For the text-containing cell, return its midpoint in (x, y) coordinate format. 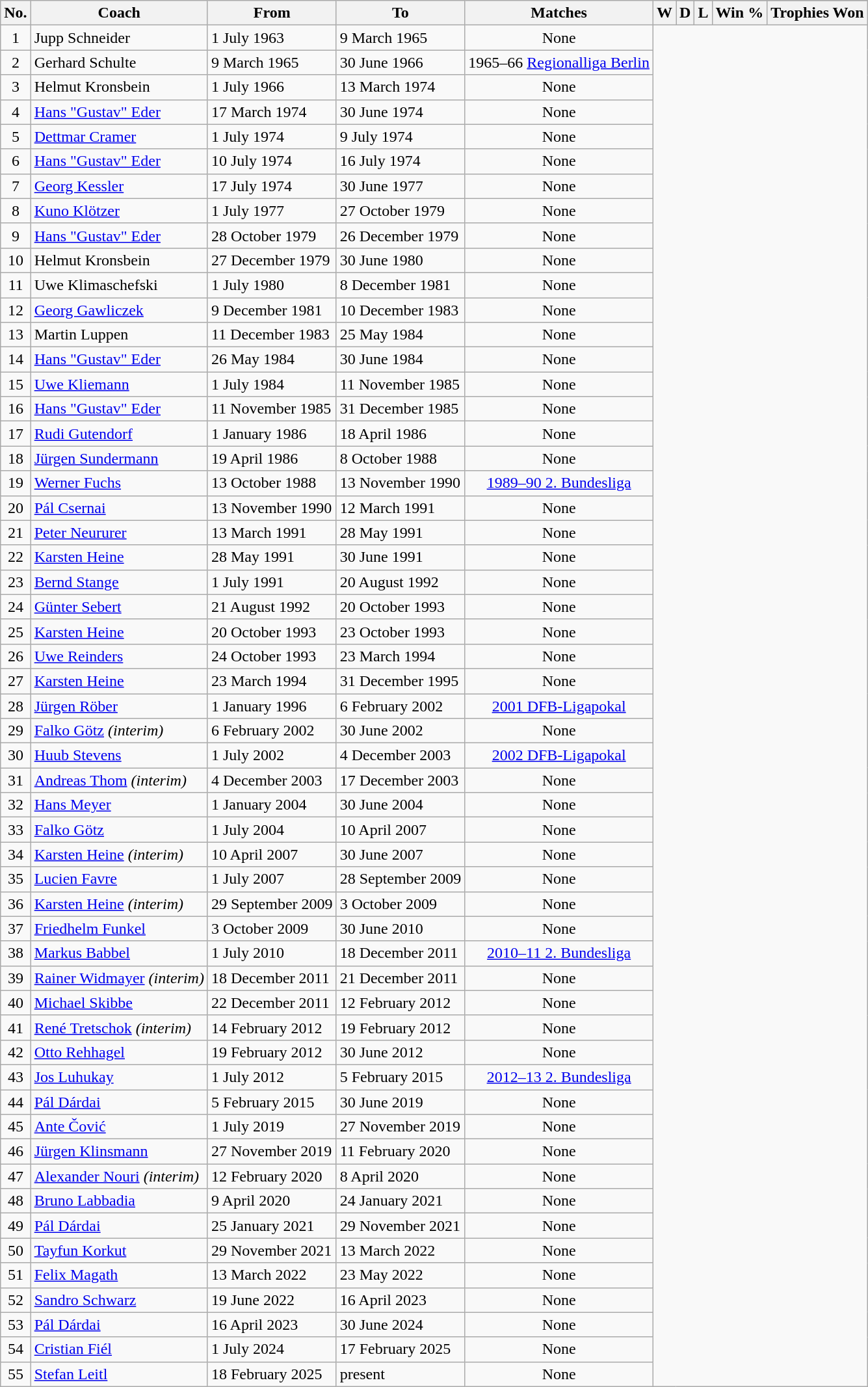
24 (16, 607)
27 October 1979 (401, 211)
Bernd Stange (119, 582)
Uwe Reinders (119, 656)
10 July 1974 (272, 161)
31 December 1995 (401, 681)
Trophies Won (817, 13)
Peter Neururer (119, 533)
Dettmar Cramer (119, 137)
19 April 1986 (272, 458)
10 (16, 260)
40 (16, 1003)
30 June 2002 (401, 731)
Werner Fuchs (119, 483)
To (401, 13)
12 February 2012 (401, 1003)
30 June 2012 (401, 1052)
Günter Sebert (119, 607)
17 December 2003 (401, 780)
1 July 2004 (272, 830)
37 (16, 929)
17 March 1974 (272, 112)
49 (16, 1226)
43 (16, 1077)
42 (16, 1052)
Tayfun Korkut (119, 1250)
8 December 1981 (401, 285)
17 July 1974 (272, 186)
34 (16, 854)
Uwe Klimaschefski (119, 285)
Jürgen Röber (119, 706)
32 (16, 805)
30 (16, 756)
Lucien Favre (119, 879)
2002 DFB-Ligapokal (559, 756)
Gerhard Schulte (119, 62)
21 (16, 533)
1 January 1986 (272, 434)
Michael Skibbe (119, 1003)
13 March 1991 (272, 533)
Jupp Schneider (119, 38)
18 April 1986 (401, 434)
16 July 1974 (401, 161)
4 (16, 112)
1 (16, 38)
22 (16, 557)
9 July 1974 (401, 137)
Coach (119, 13)
1 July 1977 (272, 211)
30 June 1991 (401, 557)
52 (16, 1300)
René Tretschok (interim) (119, 1027)
15 (16, 384)
9 December 1981 (272, 310)
33 (16, 830)
13 October 1988 (272, 483)
3 (16, 87)
21 December 2011 (401, 978)
25 May 1984 (401, 335)
Felix Magath (119, 1275)
present (401, 1374)
9 April 2020 (272, 1201)
30 June 2024 (401, 1325)
Rainer Widmayer (interim) (119, 978)
Falko Götz (interim) (119, 731)
46 (16, 1152)
1 July 2012 (272, 1077)
Pál Csernai (119, 508)
1 July 2010 (272, 953)
27 (16, 681)
12 (16, 310)
Kuno Klötzer (119, 211)
17 (16, 434)
47 (16, 1176)
30 June 2010 (401, 929)
55 (16, 1374)
36 (16, 904)
18 February 2025 (272, 1374)
2012–13 2. Bundesliga (559, 1077)
Markus Babbel (119, 953)
38 (16, 953)
21 August 1992 (272, 607)
53 (16, 1325)
2 (16, 62)
Hans Meyer (119, 805)
23 October 1993 (401, 631)
Uwe Kliemann (119, 384)
31 December 1985 (401, 409)
Jürgen Klinsmann (119, 1152)
1 July 1984 (272, 384)
1 July 2007 (272, 879)
11 (16, 285)
28 September 2009 (401, 879)
1 January 1996 (272, 706)
13 (16, 335)
Win % (740, 13)
30 June 1980 (401, 260)
Otto Rehhagel (119, 1052)
30 June 1966 (401, 62)
Falko Götz (119, 830)
29 September 2009 (272, 904)
27 December 1979 (272, 260)
Andreas Thom (interim) (119, 780)
29 (16, 731)
1 July 2002 (272, 756)
Huub Stevens (119, 756)
30 June 1977 (401, 186)
19 (16, 483)
13 March 1974 (401, 87)
2001 DFB-Ligapokal (559, 706)
1 July 2019 (272, 1127)
48 (16, 1201)
8 (16, 211)
24 January 2021 (401, 1201)
28 (16, 706)
35 (16, 879)
30 June 2004 (401, 805)
20 (16, 508)
17 February 2025 (401, 1349)
Matches (559, 13)
8 October 1988 (401, 458)
31 (16, 780)
25 January 2021 (272, 1226)
22 December 2011 (272, 1003)
11 February 2020 (401, 1152)
12 March 1991 (401, 508)
19 June 2022 (272, 1300)
Sandro Schwarz (119, 1300)
28 October 1979 (272, 235)
26 (16, 656)
1 July 2024 (272, 1349)
51 (16, 1275)
1 July 1980 (272, 285)
5 (16, 137)
30 June 2007 (401, 854)
9 (16, 235)
23 (16, 582)
From (272, 13)
1 July 1974 (272, 137)
1 July 1966 (272, 87)
Jos Luhukay (119, 1077)
25 (16, 631)
1 January 2004 (272, 805)
45 (16, 1127)
26 May 1984 (272, 360)
Georg Kessler (119, 186)
6 (16, 161)
10 December 1983 (401, 310)
8 April 2020 (401, 1176)
11 December 1983 (272, 335)
1 July 1963 (272, 38)
1989–90 2. Bundesliga (559, 483)
Alexander Nouri (interim) (119, 1176)
30 June 1984 (401, 360)
W (664, 13)
Cristian Fiél (119, 1349)
Martin Luppen (119, 335)
2010–11 2. Bundesliga (559, 953)
Rudi Gutendorf (119, 434)
30 June 2019 (401, 1102)
23 May 2022 (401, 1275)
1 July 1991 (272, 582)
12 February 2020 (272, 1176)
16 (16, 409)
44 (16, 1102)
26 December 1979 (401, 235)
No. (16, 13)
24 October 1993 (272, 656)
41 (16, 1027)
L (704, 13)
20 August 1992 (401, 582)
54 (16, 1349)
Jürgen Sundermann (119, 458)
1965–66 Regionalliga Berlin (559, 62)
Georg Gawliczek (119, 310)
30 June 1974 (401, 112)
39 (16, 978)
Bruno Labbadia (119, 1201)
Ante Čović (119, 1127)
7 (16, 186)
Friedhelm Funkel (119, 929)
14 (16, 360)
D (685, 13)
14 February 2012 (272, 1027)
18 (16, 458)
Stefan Leitl (119, 1374)
50 (16, 1250)
